From the cell containing the given text, extract its center point as [x, y] coordinate. 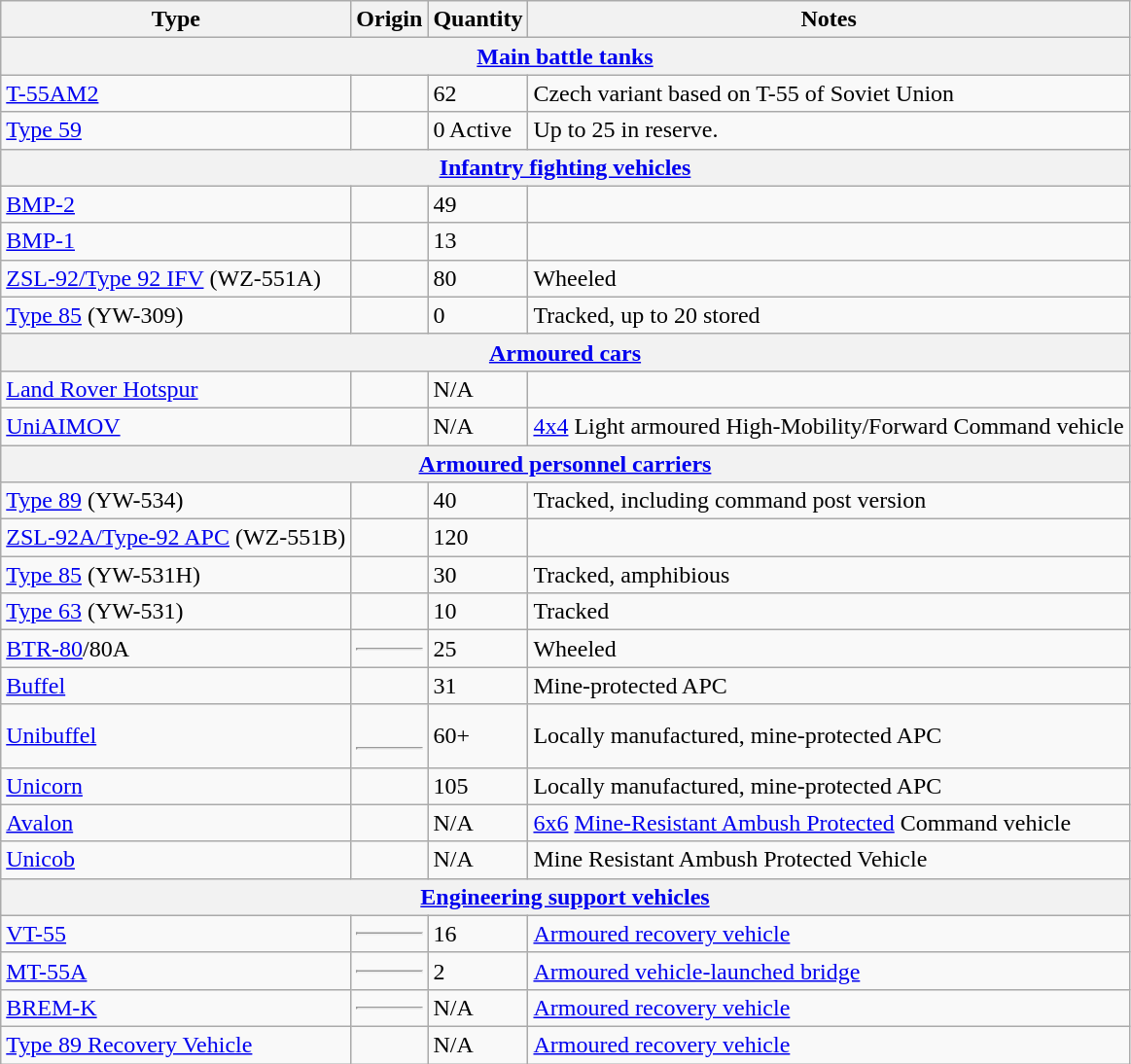
80 [478, 278]
VT-55 [176, 934]
Armoured vehicle-launched bridge [829, 971]
120 [478, 538]
Armoured cars [565, 352]
Quantity [478, 19]
2 [478, 971]
Type 59 [176, 130]
ZSL-92/Type 92 IFV (WZ-551A) [176, 278]
Main battle tanks [565, 56]
BTR-80/80A [176, 649]
105 [478, 786]
Tracked, including command post version [829, 501]
30 [478, 575]
13 [478, 241]
BMP-1 [176, 241]
62 [478, 93]
Mine-protected APC [829, 686]
0 Active [478, 130]
Type 85 (YW-531H) [176, 575]
Infantry fighting vehicles [565, 167]
Type 63 (YW-531) [176, 612]
49 [478, 204]
Notes [829, 19]
Tracked [829, 612]
Armoured personnel carriers [565, 464]
16 [478, 934]
31 [478, 686]
0 [478, 315]
BREM-K [176, 1008]
60+ [478, 735]
Unicorn [176, 786]
Czech variant based on T-55 of Soviet Union [829, 93]
40 [478, 501]
Unibuffel [176, 735]
Origin [389, 19]
MT-55A [176, 971]
Buffel [176, 686]
Up to 25 in reserve. [829, 130]
Type 89 (YW-534) [176, 501]
Tracked, up to 20 stored [829, 315]
6x6 Mine-Resistant Ambush Protected Command vehicle [829, 823]
Unicob [176, 860]
4x4 Light armoured High-Mobility/Forward Command vehicle [829, 426]
Land Rover Hotspur [176, 389]
Type [176, 19]
Tracked, amphibious [829, 575]
25 [478, 649]
Avalon [176, 823]
10 [478, 612]
Type 89 Recovery Vehicle [176, 1045]
Engineering support vehicles [565, 897]
BMP-2 [176, 204]
Mine Resistant Ambush Protected Vehicle [829, 860]
T-55AM2 [176, 93]
Type 85 (YW-309) [176, 315]
ZSL-92A/Type-92 APC (WZ-551B) [176, 538]
UniAIMOV [176, 426]
